Search for the cell housing the specified text and yield its (X, Y) center coordinate. 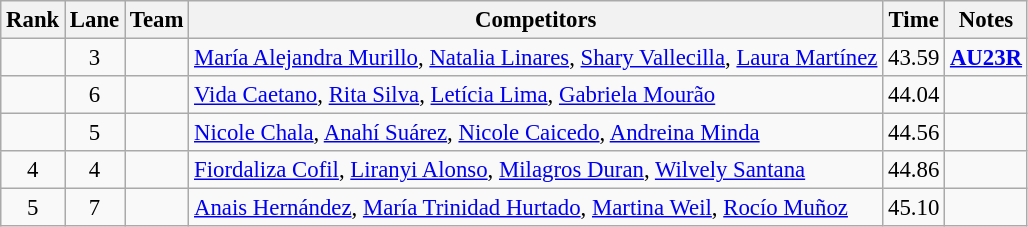
Lane (95, 20)
Rank (33, 20)
3 (95, 58)
45.10 (914, 208)
AU23R (986, 58)
Fiordaliza Cofil, Liranyi Alonso, Milagros Duran, Wilvely Santana (536, 170)
Nicole Chala, Anahí Suárez, Nicole Caicedo, Andreina Minda (536, 133)
Team (157, 20)
7 (95, 208)
Vida Caetano, Rita Silva, Letícia Lima, Gabriela Mourão (536, 95)
Competitors (536, 20)
44.56 (914, 133)
44.04 (914, 95)
Notes (986, 20)
43.59 (914, 58)
6 (95, 95)
44.86 (914, 170)
María Alejandra Murillo, Natalia Linares, Shary Vallecilla, Laura Martínez (536, 58)
Time (914, 20)
Anais Hernández, María Trinidad Hurtado, Martina Weil, Rocío Muñoz (536, 208)
